Scan for the cell matching the given text and deliver its (x, y) coordinate at center. 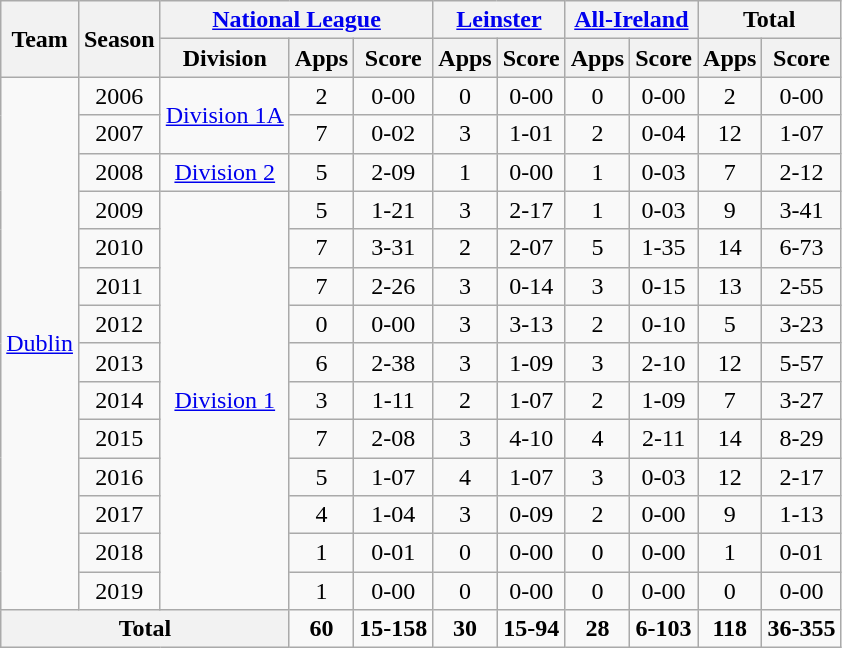
2013 (119, 362)
2-10 (664, 362)
15-158 (394, 629)
Division 2 (224, 172)
Division 1A (224, 115)
Division 1 (224, 400)
Dublin (40, 344)
6-103 (664, 629)
National League (296, 20)
1-21 (394, 210)
2-55 (802, 286)
0-10 (664, 324)
118 (730, 629)
1-04 (394, 515)
36-355 (802, 629)
Season (119, 39)
Division (224, 58)
0-14 (531, 286)
1-01 (531, 134)
0-15 (664, 286)
Leinster (499, 20)
28 (597, 629)
5-57 (802, 362)
2-12 (802, 172)
0-09 (531, 515)
30 (465, 629)
2010 (119, 248)
3-41 (802, 210)
3-27 (802, 400)
6-73 (802, 248)
Team (40, 39)
4-10 (531, 438)
2009 (119, 210)
2015 (119, 438)
2006 (119, 96)
1-13 (802, 515)
1-11 (394, 400)
3-31 (394, 248)
2012 (119, 324)
2011 (119, 286)
8-29 (802, 438)
2-38 (394, 362)
0-02 (394, 134)
2008 (119, 172)
All-Ireland (631, 20)
6 (321, 362)
1-35 (664, 248)
2017 (119, 515)
0-04 (664, 134)
2016 (119, 477)
60 (321, 629)
2-08 (394, 438)
2014 (119, 400)
13 (730, 286)
2-07 (531, 248)
3-23 (802, 324)
2-09 (394, 172)
2-26 (394, 286)
2-11 (664, 438)
2007 (119, 134)
3-13 (531, 324)
2019 (119, 591)
15-94 (531, 629)
2018 (119, 553)
